From the cell containing the given text, extract its center point as [X, Y] coordinate. 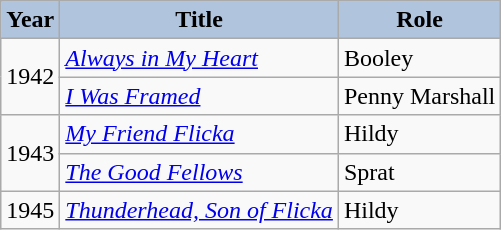
Penny Marshall [419, 96]
Role [419, 20]
Title [200, 20]
Year [30, 20]
The Good Fellows [200, 172]
Sprat [419, 172]
Booley [419, 58]
1942 [30, 77]
Thunderhead, Son of Flicka [200, 210]
1943 [30, 153]
My Friend Flicka [200, 134]
Always in My Heart [200, 58]
1945 [30, 210]
I Was Framed [200, 96]
